Return [x, y] of the center of cell containing provided text 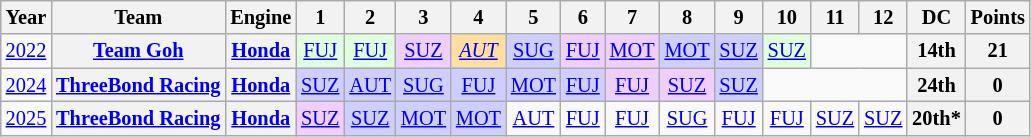
12 [883, 17]
Year [26, 17]
4 [478, 17]
6 [583, 17]
14th [936, 51]
2024 [26, 85]
2022 [26, 51]
9 [739, 17]
24th [936, 85]
21 [998, 51]
2025 [26, 118]
7 [632, 17]
Points [998, 17]
Team Goh [138, 51]
3 [424, 17]
11 [835, 17]
Team [138, 17]
20th* [936, 118]
2 [370, 17]
DC [936, 17]
5 [534, 17]
8 [688, 17]
10 [787, 17]
1 [320, 17]
Engine [260, 17]
